Determine the (X, Y) coordinate at the center of the cell enclosing the given text.  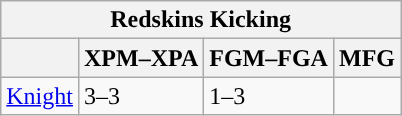
3–3 (140, 96)
Knight (40, 96)
1–3 (269, 96)
FGM–FGA (269, 58)
XPM–XPA (140, 58)
Redskins Kicking (201, 20)
MFG (366, 58)
